From the cell containing the given text, extract its center point as [x, y] coordinate. 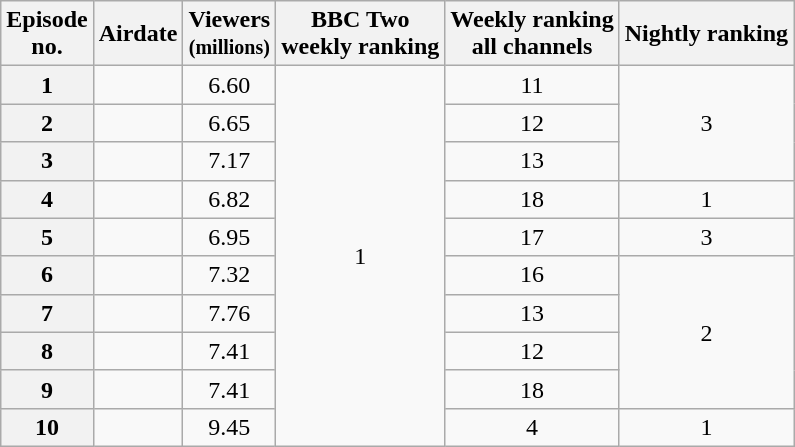
Nightly ranking [706, 34]
9 [47, 389]
11 [532, 85]
7 [47, 313]
7.76 [230, 313]
17 [532, 237]
Viewers(millions) [230, 34]
10 [47, 427]
6.82 [230, 199]
BBC Twoweekly ranking [360, 34]
5 [47, 237]
16 [532, 275]
8 [47, 351]
6.95 [230, 237]
Episodeno. [47, 34]
7.17 [230, 161]
6.65 [230, 123]
Weekly rankingall channels [532, 34]
9.45 [230, 427]
6.60 [230, 85]
Airdate [138, 34]
6 [47, 275]
7.32 [230, 275]
